Capture the cell that displays the provided text and extract its (x, y) central coordinate. 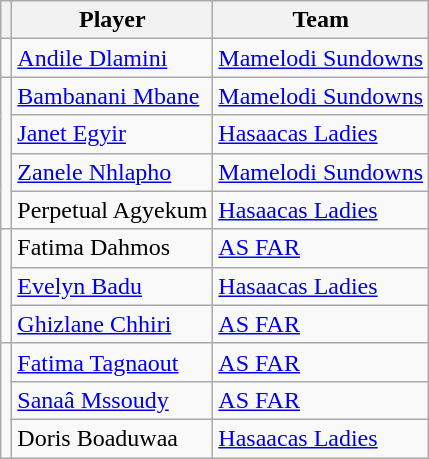
Ghizlane Chhiri (112, 324)
Fatima Dahmos (112, 248)
Player (112, 20)
Zanele Nhlapho (112, 172)
Fatima Tagnaout (112, 362)
Perpetual Agyekum (112, 210)
Team (321, 20)
Janet Egyir (112, 134)
Evelyn Badu (112, 286)
Andile Dlamini (112, 58)
Bambanani Mbane (112, 96)
Doris Boaduwaa (112, 438)
Sanaâ Mssoudy (112, 400)
